Locate the cell with the specified text and output its (X, Y) center coordinate. 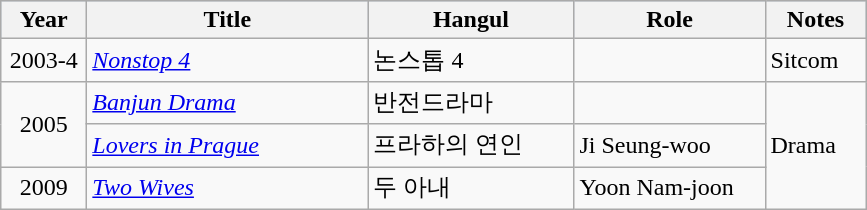
Notes (816, 20)
Title (228, 20)
Lovers in Prague (228, 146)
Ji Seung-woo (670, 146)
Sitcom (816, 60)
Role (670, 20)
두 아내 (471, 188)
Nonstop 4 (228, 60)
Two Wives (228, 188)
논스톱 4 (471, 60)
Banjun Drama (228, 102)
반전드라마 (471, 102)
2003-4 (44, 60)
2005 (44, 124)
2009 (44, 188)
Hangul (471, 20)
Year (44, 20)
프라하의 연인 (471, 146)
Drama (816, 145)
Yoon Nam-joon (670, 188)
